Scan for the cell matching the given text and deliver its (x, y) coordinate at center. 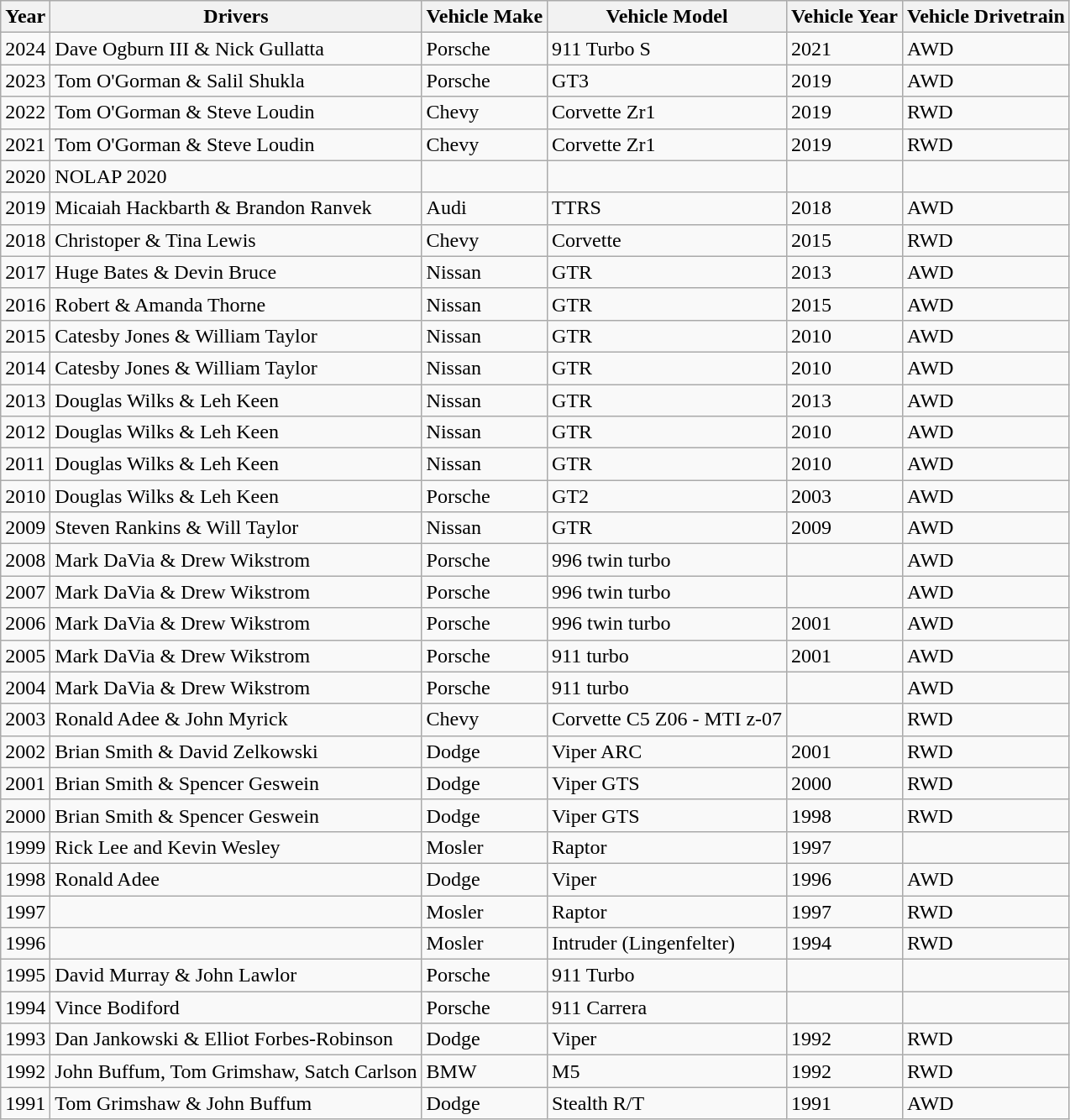
Ronald Adee (236, 879)
911 Turbo (667, 976)
Corvette C5 Z06 - MTI z-07 (667, 720)
Tom O'Gorman & Salil Shukla (236, 81)
Robert & Amanda Thorne (236, 304)
2016 (25, 304)
Vince Bodiford (236, 1007)
Dan Jankowski & Elliot Forbes-Robinson (236, 1039)
2005 (25, 656)
Tom Grimshaw & John Buffum (236, 1103)
1993 (25, 1039)
NOLAP 2020 (236, 176)
Micaiah Hackbarth & Brandon Ranvek (236, 208)
Year (25, 17)
Viper ARC (667, 751)
2007 (25, 592)
TTRS (667, 208)
2008 (25, 560)
2011 (25, 464)
Vehicle Drivetrain (986, 17)
911 Turbo S (667, 49)
Vehicle Model (667, 17)
2024 (25, 49)
Brian Smith & David Zelkowski (236, 751)
Vehicle Year (845, 17)
Intruder (Lingenfelter) (667, 944)
2006 (25, 624)
Rick Lee and Kevin Wesley (236, 847)
2023 (25, 81)
Steven Rankins & Will Taylor (236, 528)
Vehicle Make (484, 17)
2020 (25, 176)
911 Carrera (667, 1007)
2012 (25, 432)
Ronald Adee & John Myrick (236, 720)
M5 (667, 1071)
2017 (25, 272)
Huge Bates & Devin Bruce (236, 272)
Drivers (236, 17)
Audi (484, 208)
2022 (25, 113)
Corvette (667, 240)
GT3 (667, 81)
Dave Ogburn III & Nick Gullatta (236, 49)
John Buffum, Tom Grimshaw, Satch Carlson (236, 1071)
1999 (25, 847)
David Murray & John Lawlor (236, 976)
2002 (25, 751)
2014 (25, 368)
1995 (25, 976)
Christoper & Tina Lewis (236, 240)
BMW (484, 1071)
2004 (25, 688)
Stealth R/T (667, 1103)
GT2 (667, 496)
